From the cell containing the given text, extract its center point as [x, y] coordinate. 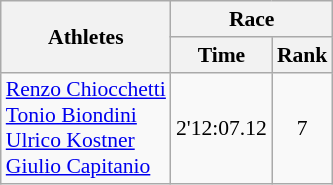
Renzo ChiocchettiTonio BiondiniUlrico KostnerGiulio Capitanio [86, 128]
Rank [302, 55]
7 [302, 128]
Race [252, 19]
2'12:07.12 [222, 128]
Athletes [86, 36]
Time [222, 55]
